Capture the cell that displays the provided text and extract its (X, Y) central coordinate. 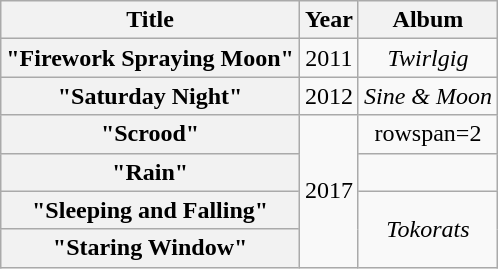
Tokorats (428, 229)
Sine & Moon (428, 96)
Album (428, 20)
2011 (328, 58)
"Scrood" (150, 134)
Year (328, 20)
"Saturday Night" (150, 96)
"Sleeping and Falling" (150, 210)
2012 (328, 96)
2017 (328, 191)
"Firework Spraying Moon" (150, 58)
"Rain" (150, 172)
Title (150, 20)
"Staring Window" (150, 248)
rowspan=2 (428, 134)
Twirlgig (428, 58)
